Determine the [X, Y] coordinate at the center of the cell enclosing the given text.  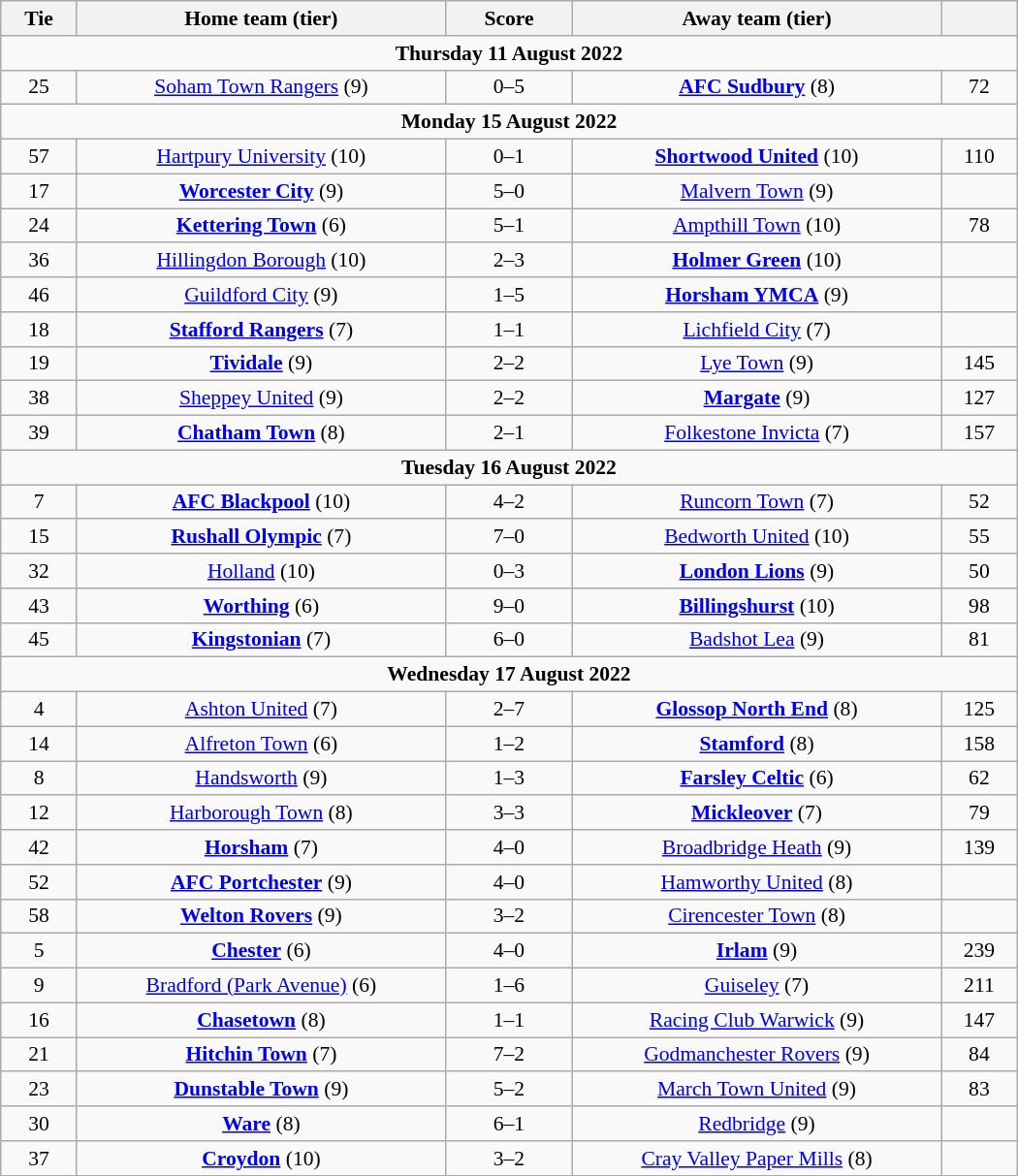
79 [979, 813]
Holland (10) [261, 571]
4–2 [508, 502]
Wednesday 17 August 2022 [509, 675]
72 [979, 87]
Hillingdon Borough (10) [261, 261]
Chatham Town (8) [261, 433]
Stafford Rangers (7) [261, 330]
5–2 [508, 1090]
Godmanchester Rovers (9) [757, 1055]
Malvern Town (9) [757, 191]
Ware (8) [261, 1124]
Glossop North End (8) [757, 710]
4 [39, 710]
Monday 15 August 2022 [509, 122]
50 [979, 571]
30 [39, 1124]
Chasetown (8) [261, 1020]
2–3 [508, 261]
Badshot Lea (9) [757, 640]
Tie [39, 18]
43 [39, 606]
157 [979, 433]
Kingstonian (7) [261, 640]
110 [979, 157]
18 [39, 330]
36 [39, 261]
12 [39, 813]
23 [39, 1090]
0–5 [508, 87]
158 [979, 744]
7 [39, 502]
Lichfield City (7) [757, 330]
3–3 [508, 813]
5–0 [508, 191]
Ashton United (7) [261, 710]
2–1 [508, 433]
Hartpury University (10) [261, 157]
AFC Portchester (9) [261, 882]
5 [39, 951]
32 [39, 571]
21 [39, 1055]
Billingshurst (10) [757, 606]
Handsworth (9) [261, 779]
0–1 [508, 157]
147 [979, 1020]
Cirencester Town (8) [757, 916]
239 [979, 951]
Cray Valley Paper Mills (8) [757, 1159]
78 [979, 226]
Mickleover (7) [757, 813]
Bedworth United (10) [757, 537]
Redbridge (9) [757, 1124]
AFC Sudbury (8) [757, 87]
58 [39, 916]
Worcester City (9) [261, 191]
Sheppey United (9) [261, 398]
Irlam (9) [757, 951]
19 [39, 364]
15 [39, 537]
57 [39, 157]
London Lions (9) [757, 571]
Dunstable Town (9) [261, 1090]
1–5 [508, 295]
Away team (tier) [757, 18]
Harborough Town (8) [261, 813]
1–2 [508, 744]
Rushall Olympic (7) [261, 537]
Score [508, 18]
Thursday 11 August 2022 [509, 53]
Hitchin Town (7) [261, 1055]
8 [39, 779]
Hamworthy United (8) [757, 882]
24 [39, 226]
Tuesday 16 August 2022 [509, 467]
Shortwood United (10) [757, 157]
2–7 [508, 710]
5–1 [508, 226]
Worthing (6) [261, 606]
Kettering Town (6) [261, 226]
84 [979, 1055]
98 [979, 606]
9 [39, 986]
7–0 [508, 537]
1–3 [508, 779]
62 [979, 779]
Home team (tier) [261, 18]
38 [39, 398]
16 [39, 1020]
Lye Town (9) [757, 364]
45 [39, 640]
9–0 [508, 606]
AFC Blackpool (10) [261, 502]
Soham Town Rangers (9) [261, 87]
Runcorn Town (7) [757, 502]
Croydon (10) [261, 1159]
Farsley Celtic (6) [757, 779]
0–3 [508, 571]
Tividale (9) [261, 364]
Margate (9) [757, 398]
39 [39, 433]
145 [979, 364]
17 [39, 191]
7–2 [508, 1055]
Folkestone Invicta (7) [757, 433]
211 [979, 986]
127 [979, 398]
Alfreton Town (6) [261, 744]
1–6 [508, 986]
Stamford (8) [757, 744]
6–1 [508, 1124]
Bradford (Park Avenue) (6) [261, 986]
March Town United (9) [757, 1090]
Holmer Green (10) [757, 261]
6–0 [508, 640]
Horsham (7) [261, 847]
Ampthill Town (10) [757, 226]
Racing Club Warwick (9) [757, 1020]
46 [39, 295]
81 [979, 640]
Horsham YMCA (9) [757, 295]
Welton Rovers (9) [261, 916]
Guildford City (9) [261, 295]
83 [979, 1090]
Guiseley (7) [757, 986]
Chester (6) [261, 951]
37 [39, 1159]
25 [39, 87]
Broadbridge Heath (9) [757, 847]
139 [979, 847]
14 [39, 744]
125 [979, 710]
42 [39, 847]
55 [979, 537]
